For the text-containing cell, return its midpoint in [x, y] coordinate format. 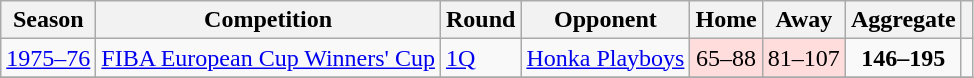
Competition [268, 20]
146–195 [903, 58]
1Q [480, 58]
Away [804, 20]
1975–76 [48, 58]
Opponent [606, 20]
FIBA European Cup Winners' Cup [268, 58]
81–107 [804, 58]
Home [726, 20]
65–88 [726, 58]
Season [48, 20]
Aggregate [903, 20]
Round [480, 20]
Honka Playboys [606, 58]
